Determine the [x, y] coordinate at the center of the cell enclosing the given text.  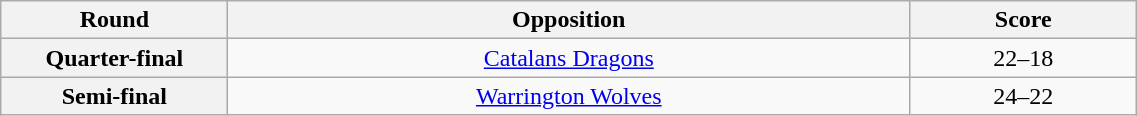
22–18 [1024, 58]
Score [1024, 20]
Warrington Wolves [569, 96]
Quarter-final [114, 58]
Round [114, 20]
Semi-final [114, 96]
Opposition [569, 20]
Catalans Dragons [569, 58]
24–22 [1024, 96]
